Find where the given text appears and provide that cell's center as [X, Y] coordinate. 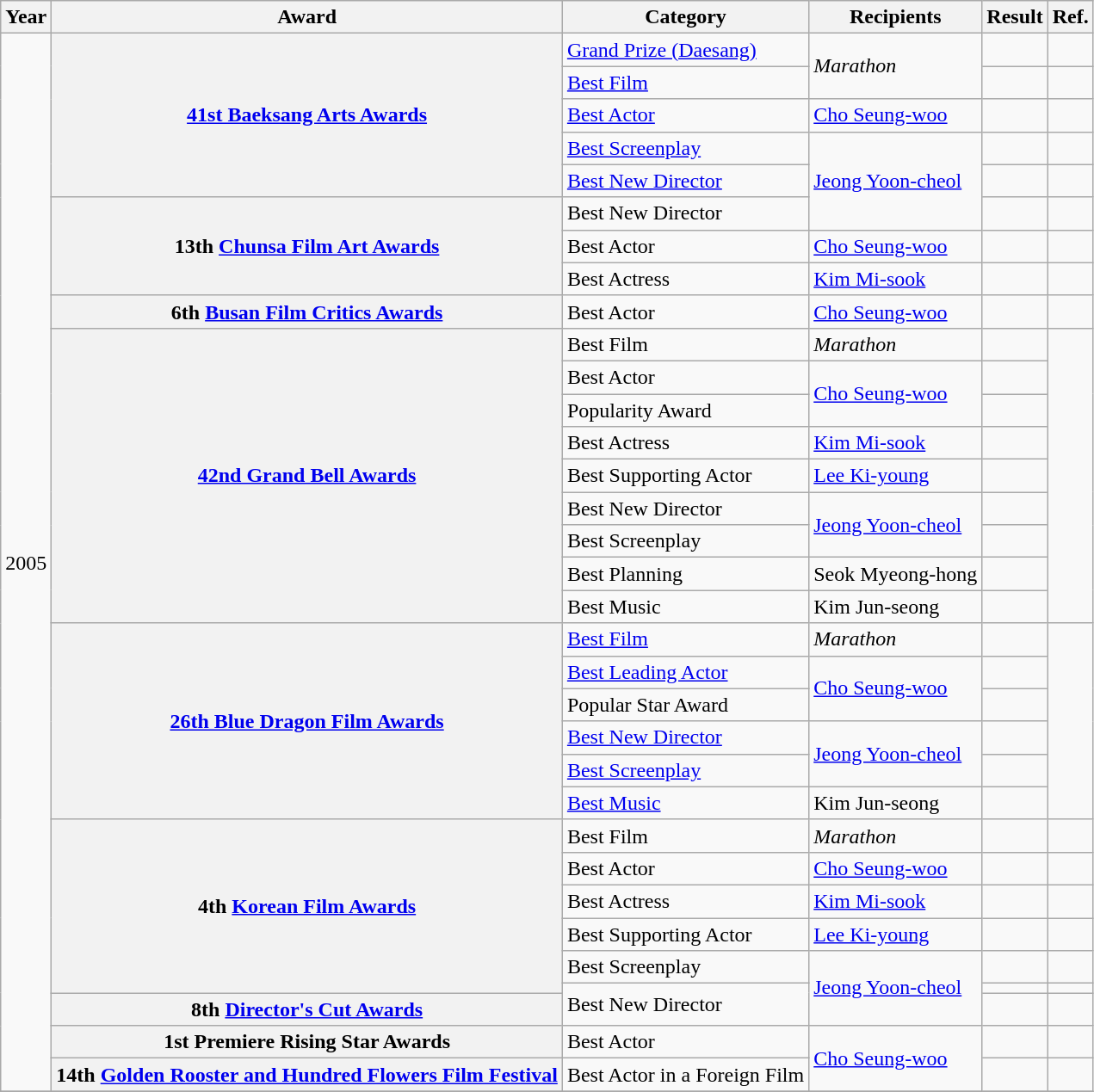
Year [26, 17]
13th Chunsa Film Art Awards [307, 246]
6th Busan Film Critics Awards [307, 312]
8th Director's Cut Awards [307, 1009]
26th Blue Dragon Film Awards [307, 721]
Result [1015, 17]
41st Baeksang Arts Awards [307, 115]
Seok Myeong-hong [895, 574]
1st Premiere Rising Star Awards [307, 1042]
Recipients [895, 17]
2005 [26, 563]
Popular Star Award [685, 705]
14th Golden Rooster and Hundred Flowers Film Festival [307, 1075]
Grand Prize (Daesang) [685, 50]
Best Planning [685, 574]
Category [685, 17]
4th Korean Film Awards [307, 905]
42nd Grand Bell Awards [307, 475]
Best Leading Actor [685, 672]
Popularity Award [685, 410]
Ref. [1071, 17]
Award [307, 17]
Best Actor in a Foreign Film [685, 1075]
